Pinpoint the cell where the given text exists, returning its [x, y] midpoint coordinate. 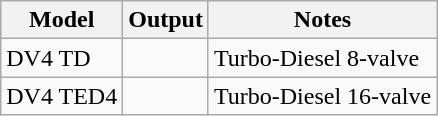
Output [166, 20]
DV4 TED4 [62, 96]
Turbo-Diesel 16-valve [322, 96]
Model [62, 20]
Notes [322, 20]
Turbo-Diesel 8-valve [322, 58]
DV4 TD [62, 58]
